Return the (X, Y) coordinate for the center point of the cell that contains the specified text.  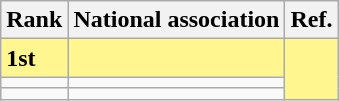
1st (34, 58)
Rank (34, 20)
National association (176, 20)
Ref. (312, 20)
